Output the (x, y) coordinate of the center of the cell containing the given text.  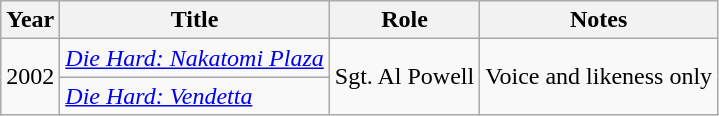
Year (30, 20)
2002 (30, 77)
Title (194, 20)
Die Hard: Vendetta (194, 96)
Die Hard: Nakatomi Plaza (194, 58)
Notes (599, 20)
Sgt. Al Powell (404, 77)
Role (404, 20)
Voice and likeness only (599, 77)
